Search for the cell housing the specified text and yield its (X, Y) center coordinate. 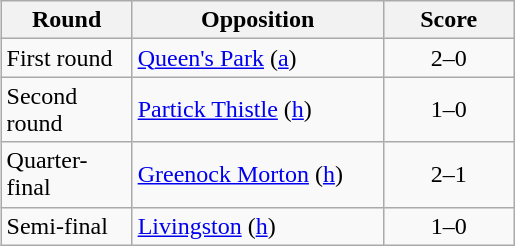
Quarter-final (66, 174)
Partick Thistle (h) (258, 110)
Score (448, 20)
Second round (66, 110)
Greenock Morton (h) (258, 174)
Queen's Park (a) (258, 58)
Semi-final (66, 226)
2–0 (448, 58)
Round (66, 20)
2–1 (448, 174)
First round (66, 58)
Opposition (258, 20)
Livingston (h) (258, 226)
